Extract the (X, Y) coordinate from the center of the cell holding the provided text.  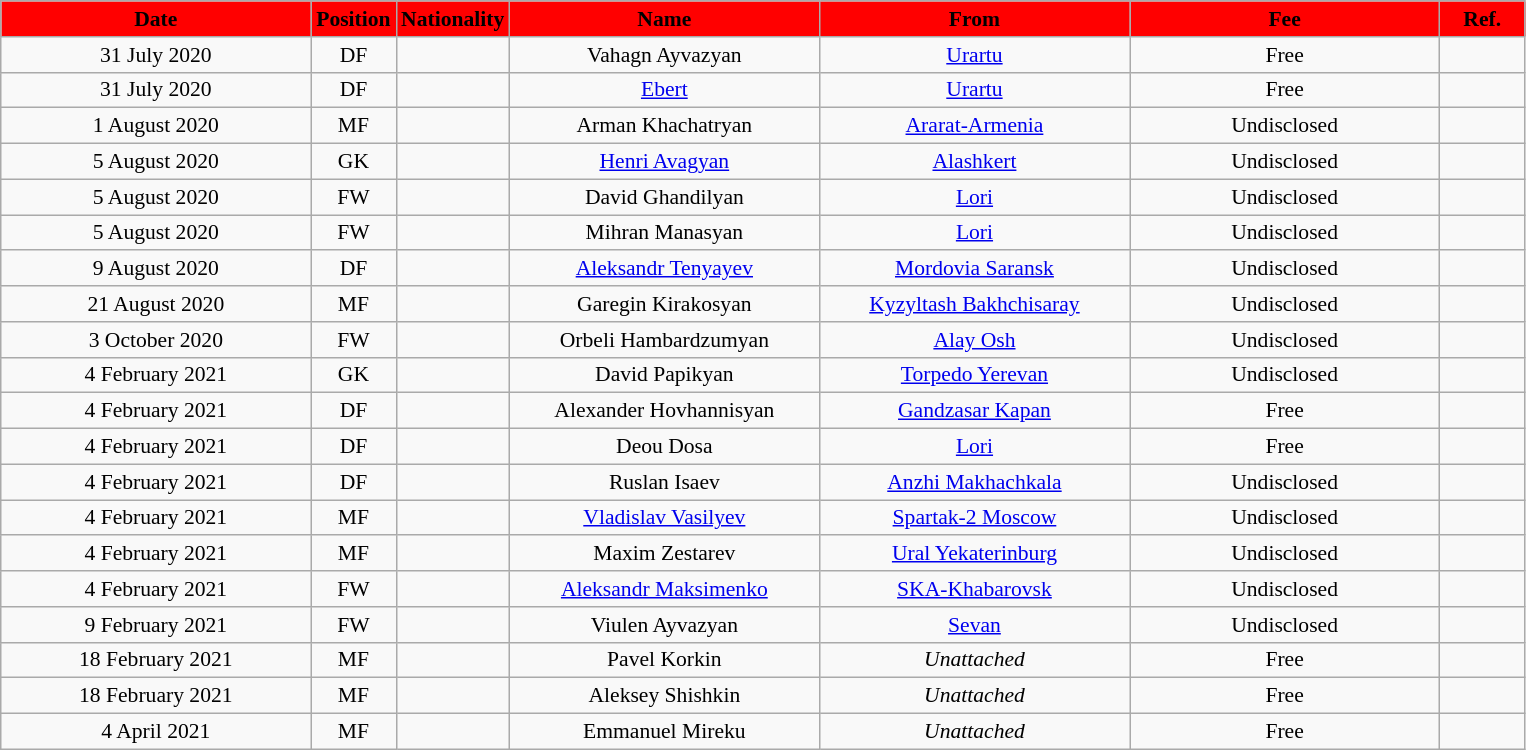
Mordovia Saransk (974, 269)
Spartak-2 Moscow (974, 518)
9 February 2021 (156, 625)
Vahagn Ayvazyan (664, 55)
Alexander Hovhannisyan (664, 411)
Aleksey Shishkin (664, 696)
Position (354, 19)
Viulen Ayvazyan (664, 625)
Ararat-Armenia (974, 126)
4 April 2021 (156, 732)
21 August 2020 (156, 304)
SKA-Khabarovsk (974, 589)
Deou Dosa (664, 447)
Ref. (1482, 19)
David Papikyan (664, 375)
1 August 2020 (156, 126)
Pavel Korkin (664, 660)
Arman Khachatryan (664, 126)
Mihran Manasyan (664, 233)
Date (156, 19)
Sevan (974, 625)
Anzhi Makhachkala (974, 482)
Alashkert (974, 162)
9 August 2020 (156, 269)
David Ghandilyan (664, 197)
Orbeli Hambardzumyan (664, 340)
Ebert (664, 90)
Fee (1285, 19)
Emmanuel Mireku (664, 732)
Aleksandr Maksimenko (664, 589)
Aleksandr Tenyayev (664, 269)
Maxim Zestarev (664, 554)
Gandzasar Kapan (974, 411)
From (974, 19)
Ruslan Isaev (664, 482)
3 October 2020 (156, 340)
Nationality (452, 19)
Name (664, 19)
Kyzyltash Bakhchisaray (974, 304)
Torpedo Yerevan (974, 375)
Garegin Kirakosyan (664, 304)
Henri Avagyan (664, 162)
Alay Osh (974, 340)
Vladislav Vasilyev (664, 518)
Ural Yekaterinburg (974, 554)
